Find where the given text appears and provide that cell's center as (x, y) coordinate. 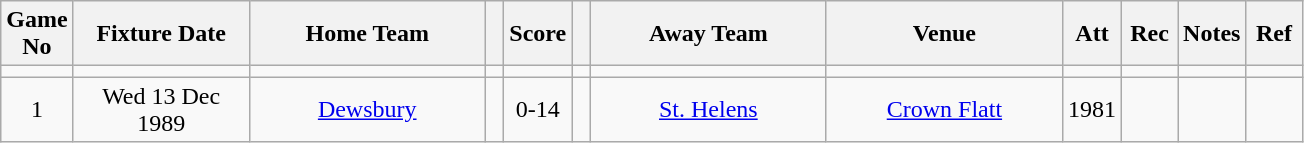
Away Team (708, 34)
Dewsbury (367, 110)
St. Helens (708, 110)
Venue (944, 34)
Att (1092, 34)
Rec (1150, 34)
Score (538, 34)
1981 (1092, 110)
Fixture Date (161, 34)
Wed 13 Dec 1989 (161, 110)
1 (37, 110)
Notes (1212, 34)
Game No (37, 34)
0-14 (538, 110)
Crown Flatt (944, 110)
Ref (1274, 34)
Home Team (367, 34)
